Search for the cell housing the specified text and yield its [x, y] center coordinate. 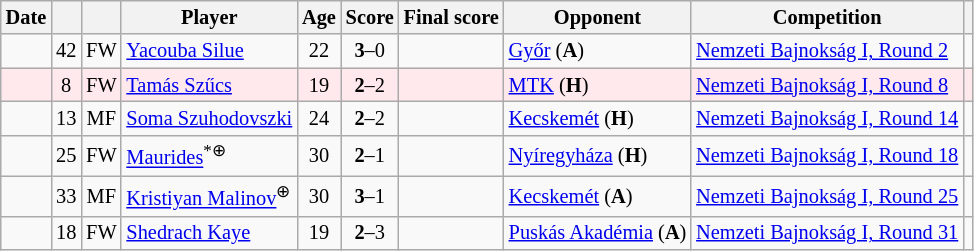
8 [66, 85]
2–1 [370, 155]
Nemzeti Bajnokság I, Round 31 [827, 233]
2–3 [370, 233]
Nemzeti Bajnokság I, Round 8 [827, 85]
Final score [452, 17]
Nemzeti Bajnokság I, Round 2 [827, 51]
22 [319, 51]
18 [66, 233]
Nemzeti Bajnokság I, Round 14 [827, 118]
Score [370, 17]
3–1 [370, 195]
24 [319, 118]
42 [66, 51]
Kecskemét (H) [598, 118]
Maurides*⊕ [209, 155]
Yacouba Silue [209, 51]
25 [66, 155]
MTK (H) [598, 85]
Soma Szuhodovszki [209, 118]
Tamás Szűcs [209, 85]
3–0 [370, 51]
Győr (A) [598, 51]
Shedrach Kaye [209, 233]
Nemzeti Bajnokság I, Round 18 [827, 155]
Kristiyan Malinov⊕ [209, 195]
Player [209, 17]
Nemzeti Bajnokság I, Round 25 [827, 195]
Age [319, 17]
Nyíregyháza (H) [598, 155]
Kecskemét (A) [598, 195]
13 [66, 118]
Date [26, 17]
33 [66, 195]
Competition [827, 17]
Opponent [598, 17]
Puskás Akadémia (A) [598, 233]
